Detect which cell encompasses the target text, then output its (X, Y) center coordinate. 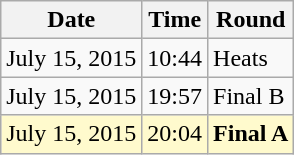
Final B (251, 96)
Round (251, 20)
Time (175, 20)
10:44 (175, 58)
20:04 (175, 134)
Date (72, 20)
Final A (251, 134)
Heats (251, 58)
19:57 (175, 96)
